From the cell containing the given text, extract its center point as (X, Y) coordinate. 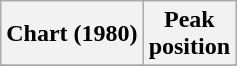
Chart (1980) (72, 34)
Peakposition (189, 34)
